Extract the [x, y] coordinate from the center of the cell holding the provided text.  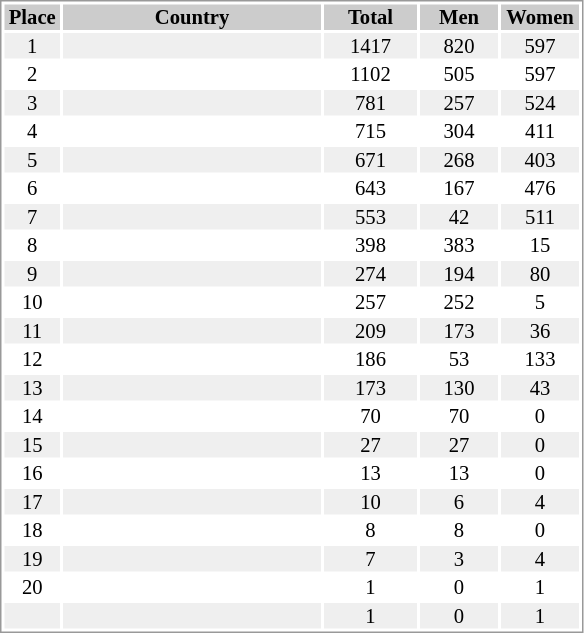
42 [459, 217]
643 [370, 189]
1417 [370, 46]
194 [459, 274]
511 [540, 217]
18 [32, 531]
53 [459, 359]
130 [459, 388]
80 [540, 274]
Men [459, 17]
411 [540, 131]
476 [540, 189]
715 [370, 131]
9 [32, 274]
133 [540, 359]
274 [370, 274]
553 [370, 217]
Total [370, 17]
14 [32, 417]
820 [459, 46]
1102 [370, 75]
671 [370, 160]
Women [540, 17]
524 [540, 103]
304 [459, 131]
16 [32, 473]
20 [32, 587]
505 [459, 75]
2 [32, 75]
167 [459, 189]
403 [540, 160]
252 [459, 303]
Place [32, 17]
12 [32, 359]
268 [459, 160]
19 [32, 559]
398 [370, 245]
Country [192, 17]
11 [32, 331]
209 [370, 331]
383 [459, 245]
36 [540, 331]
781 [370, 103]
43 [540, 388]
186 [370, 359]
17 [32, 502]
